Determine the [X, Y] coordinate at the center of the cell enclosing the given text.  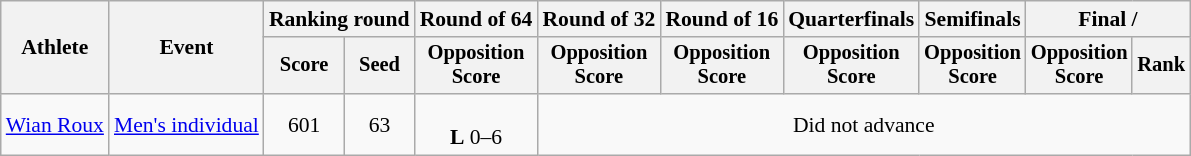
Round of 32 [598, 19]
Athlete [55, 48]
Rank [1161, 66]
Final / [1108, 19]
601 [304, 124]
Wian Roux [55, 124]
L 0–6 [476, 124]
Did not advance [864, 124]
Event [186, 48]
Quarterfinals [851, 19]
Score [304, 66]
Seed [379, 66]
Men's individual [186, 124]
Round of 16 [722, 19]
63 [379, 124]
Semifinals [972, 19]
Ranking round [340, 19]
Round of 64 [476, 19]
